Return [x, y] of the center of cell containing provided text 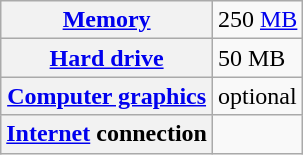
250 MB [257, 20]
Memory [107, 20]
Internet connection [107, 134]
optional [257, 96]
Computer graphics [107, 96]
50 MB [257, 58]
Hard drive [107, 58]
